Determine the [X, Y] coordinate at the center of the cell enclosing the given text.  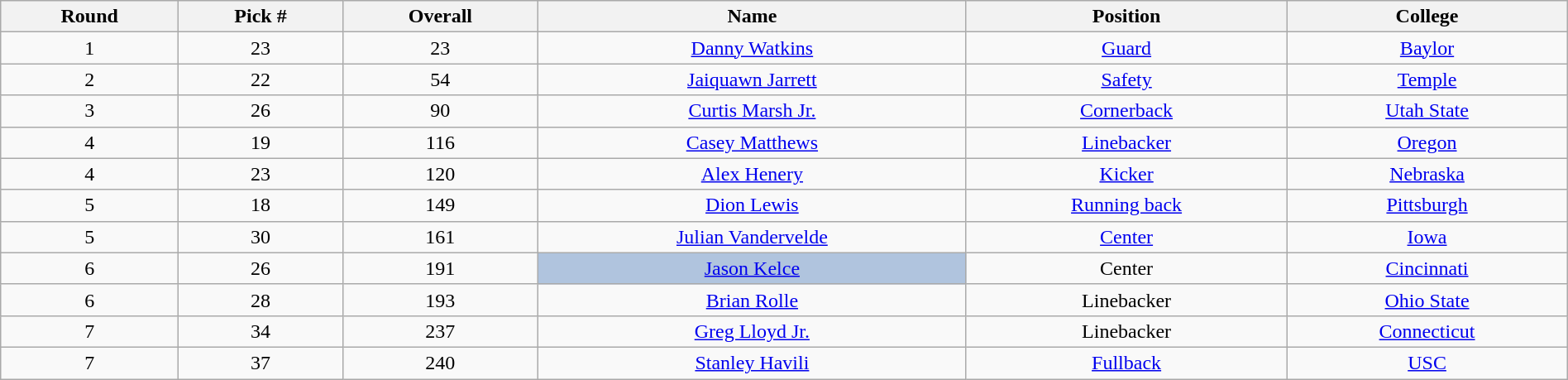
Round [89, 17]
Nebraska [1427, 174]
1 [89, 48]
USC [1427, 363]
Cornerback [1126, 111]
2 [89, 79]
161 [440, 237]
Ohio State [1427, 300]
191 [440, 268]
Guard [1126, 48]
Greg Lloyd Jr. [752, 331]
240 [440, 363]
90 [440, 111]
Pick # [261, 17]
Brian Rolle [752, 300]
19 [261, 142]
Jaiquawn Jarrett [752, 79]
37 [261, 363]
Julian Vandervelde [752, 237]
Jason Kelce [752, 268]
Name [752, 17]
116 [440, 142]
28 [261, 300]
Running back [1126, 205]
193 [440, 300]
Kicker [1126, 174]
Position [1126, 17]
237 [440, 331]
149 [440, 205]
Pittsburgh [1427, 205]
22 [261, 79]
54 [440, 79]
Cincinnati [1427, 268]
Safety [1126, 79]
Connecticut [1427, 331]
Baylor [1427, 48]
Temple [1427, 79]
Danny Watkins [752, 48]
Utah State [1427, 111]
Alex Henery [752, 174]
Stanley Havili [752, 363]
Curtis Marsh Jr. [752, 111]
Fullback [1126, 363]
Dion Lewis [752, 205]
College [1427, 17]
30 [261, 237]
Iowa [1427, 237]
18 [261, 205]
120 [440, 174]
Oregon [1427, 142]
Overall [440, 17]
3 [89, 111]
Casey Matthews [752, 142]
34 [261, 331]
